Identify which cell holds the provided text, then report its (x, y) central coordinate. 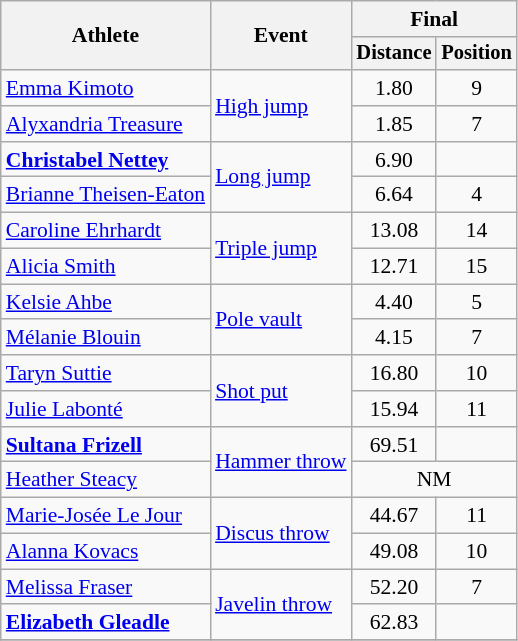
Shot put (280, 390)
Final (434, 19)
Long jump (280, 178)
Triple jump (280, 248)
Melissa Fraser (106, 587)
Heather Steacy (106, 480)
Discus throw (280, 534)
14 (476, 231)
Javelin throw (280, 604)
Mélanie Blouin (106, 338)
9 (476, 88)
52.20 (394, 587)
6.90 (394, 160)
Position (476, 54)
Emma Kimoto (106, 88)
Kelsie Ahbe (106, 302)
Taryn Suttie (106, 373)
6.64 (394, 195)
Christabel Nettey (106, 160)
4.40 (394, 302)
13.08 (394, 231)
Brianne Theisen-Eaton (106, 195)
12.71 (394, 267)
Elizabeth Gleadle (106, 623)
NM (434, 480)
15.94 (394, 409)
Hammer throw (280, 462)
16.80 (394, 373)
Alicia Smith (106, 267)
49.08 (394, 552)
15 (476, 267)
Athlete (106, 36)
44.67 (394, 516)
4.15 (394, 338)
Pole vault (280, 320)
62.83 (394, 623)
Alyxandria Treasure (106, 124)
Julie Labonté (106, 409)
Caroline Ehrhardt (106, 231)
4 (476, 195)
Event (280, 36)
Distance (394, 54)
5 (476, 302)
Marie-Josée Le Jour (106, 516)
1.80 (394, 88)
1.85 (394, 124)
Alanna Kovacs (106, 552)
69.51 (394, 445)
Sultana Frizell (106, 445)
High jump (280, 106)
